For the text-containing cell, return its midpoint in [X, Y] coordinate format. 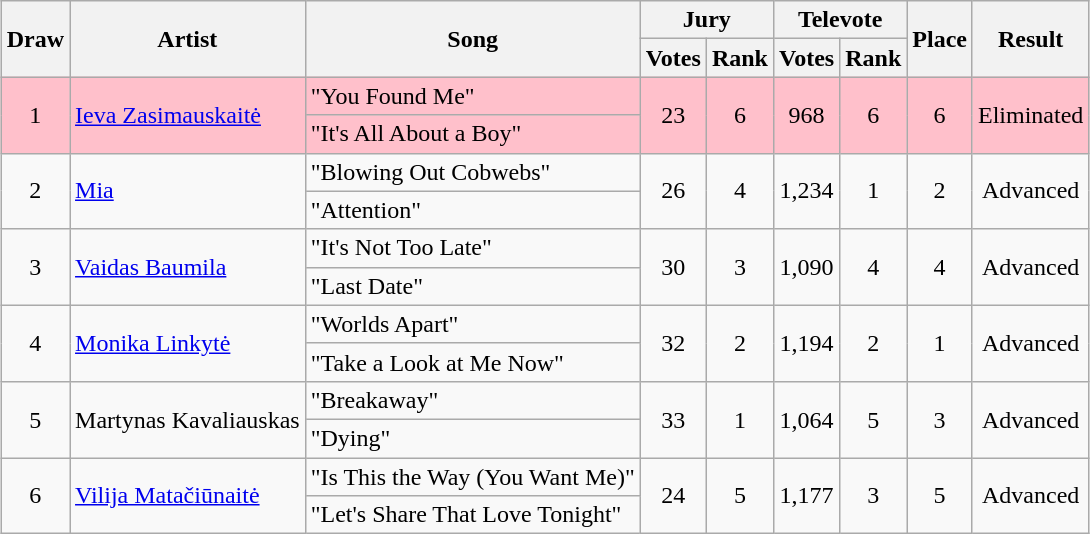
"Let's Share That Love Tonight" [472, 515]
"Is This the Way (You Want Me)" [472, 477]
23 [673, 115]
Result [1030, 39]
"Attention" [472, 210]
"It's All About a Boy" [472, 134]
968 [806, 115]
1,090 [806, 267]
Jury [706, 20]
Draw [35, 39]
Monika Linkytė [188, 343]
Eliminated [1030, 115]
"It's Not Too Late" [472, 248]
Place [940, 39]
"You Found Me" [472, 96]
Vaidas Baumila [188, 267]
Martynas Kavaliauskas [188, 419]
33 [673, 419]
"Breakaway" [472, 400]
Vilija Matačiūnaitė [188, 496]
Ieva Zasimauskaitė [188, 115]
30 [673, 267]
Mia [188, 191]
"Blowing Out Cobwebs" [472, 172]
1,177 [806, 496]
24 [673, 496]
32 [673, 343]
"Dying" [472, 438]
"Worlds Apart" [472, 324]
"Take a Look at Me Now" [472, 362]
1,194 [806, 343]
26 [673, 191]
1,234 [806, 191]
Televote [840, 20]
"Last Date" [472, 286]
1,064 [806, 419]
Song [472, 39]
Artist [188, 39]
